Locate the cell with the specified text and output its [X, Y] center coordinate. 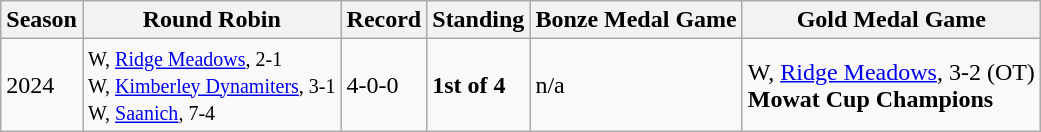
Standing [478, 20]
n/a [636, 85]
4-0-0 [384, 85]
W, Ridge Meadows, 2-1W, Kimberley Dynamiters, 3-1W, Saanich, 7-4 [212, 85]
W, Ridge Meadows, 3-2 (OT)Mowat Cup Champions [891, 85]
2024 [42, 85]
Season [42, 20]
Gold Medal Game [891, 20]
Record [384, 20]
Round Robin [212, 20]
1st of 4 [478, 85]
Bonze Medal Game [636, 20]
